Scan for the cell matching the given text and deliver its (X, Y) coordinate at center. 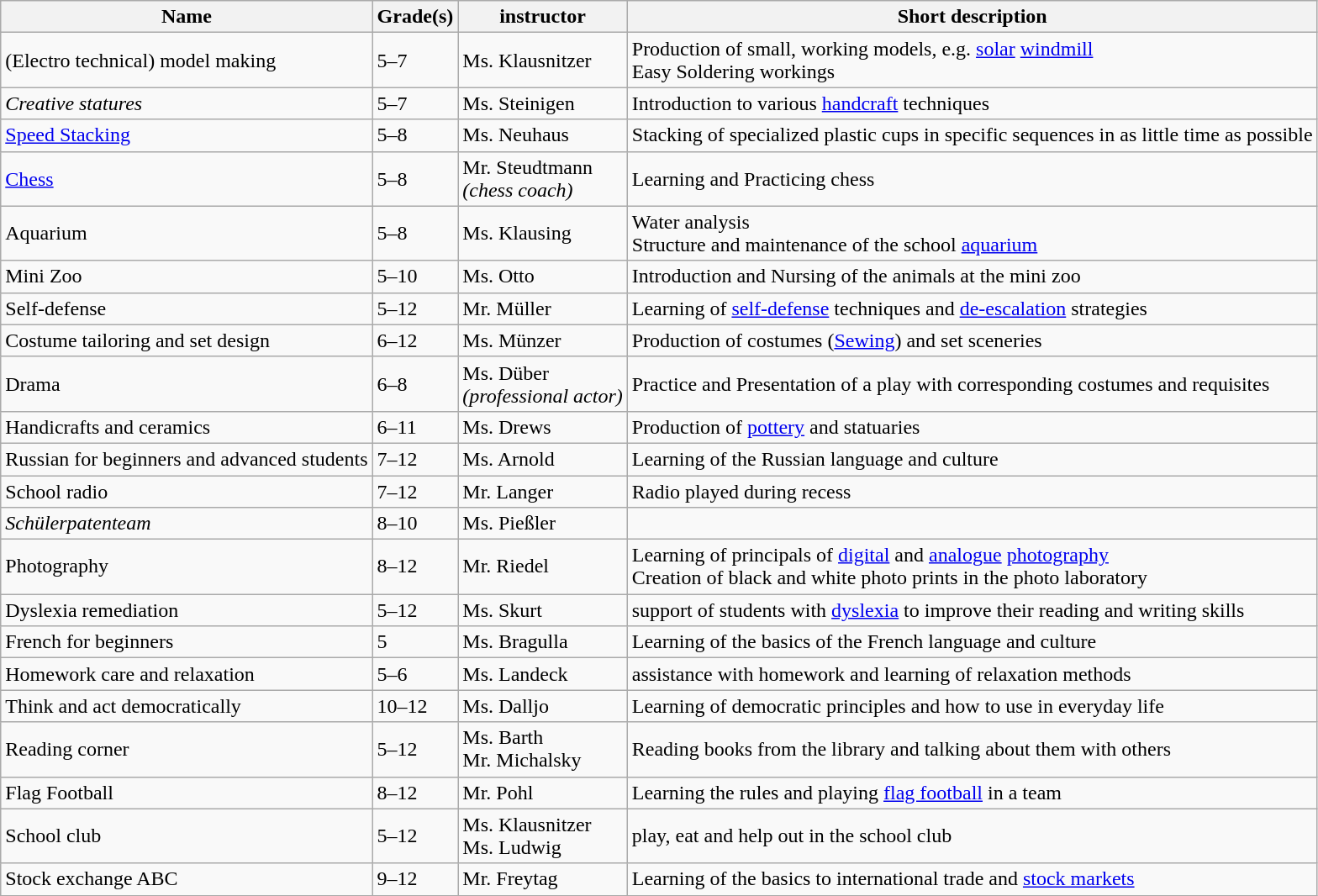
Handicrafts and ceramics (187, 427)
Mr. Pohl (543, 793)
instructor (543, 17)
Drama (187, 383)
Learning the rules and playing flag football in a team (972, 793)
(Electro technical) model making (187, 61)
play, eat and help out in the school club (972, 835)
Ms. Münzer (543, 340)
Mr. Steudtmann(chess coach) (543, 178)
Learning of the basics to international trade and stock markets (972, 879)
Ms. Neuhaus (543, 135)
Dyslexia remediation (187, 610)
Radio played during recess (972, 492)
5–6 (415, 674)
French for beginners (187, 642)
Ms. Arnold (543, 459)
Ms. BarthMr. Michalsky (543, 750)
Ms. Bragulla (543, 642)
Learning of principals of digital and analogue photographyCreation of black and white photo prints in the photo laboratory (972, 567)
Russian for beginners and advanced students (187, 459)
Homework care and relaxation (187, 674)
Ms. Drews (543, 427)
Production of costumes (Sewing) and set sceneries (972, 340)
Ms. Pießler (543, 524)
Learning and Practicing chess (972, 178)
Creative statures (187, 103)
Practice and Presentation of a play with corresponding costumes and requisites (972, 383)
Learning of self-defense techniques and de-escalation strategies (972, 308)
Learning of democratic principles and how to use in everyday life (972, 706)
Name (187, 17)
Schülerpatenteam (187, 524)
Water analysisStructure and maintenance of the school aquarium (972, 234)
Learning of the basics of the French language and culture (972, 642)
Short description (972, 17)
Ms. Klausing (543, 234)
Chess (187, 178)
Mr. Langer (543, 492)
Self-defense (187, 308)
Learning of the Russian language and culture (972, 459)
Flag Football (187, 793)
Ms. Düber(professional actor) (543, 383)
Stock exchange ABC (187, 879)
Mr. Riedel (543, 567)
6–12 (415, 340)
Ms. KlausnitzerMs. Ludwig (543, 835)
Grade(s) (415, 17)
Ms. Otto (543, 277)
Mini Zoo (187, 277)
Photography (187, 567)
Introduction to various handcraft techniques (972, 103)
Ms. Steinigen (543, 103)
Production of small, working models, e.g. solar windmillEasy Soldering workings (972, 61)
Speed Stacking (187, 135)
Aquarium (187, 234)
6–8 (415, 383)
Ms. Skurt (543, 610)
assistance with homework and learning of relaxation methods (972, 674)
School radio (187, 492)
Production of pottery and statuaries (972, 427)
Think and act democratically (187, 706)
Mr. Müller (543, 308)
Introduction and Nursing of the animals at the mini zoo (972, 277)
9–12 (415, 879)
10–12 (415, 706)
support of students with dyslexia to improve their reading and writing skills (972, 610)
Reading books from the library and talking about them with others (972, 750)
Ms. Landeck (543, 674)
Mr. Freytag (543, 879)
6–11 (415, 427)
5–10 (415, 277)
8–10 (415, 524)
Reading corner (187, 750)
Ms. Dalljo (543, 706)
School club (187, 835)
Stacking of specialized plastic cups in specific sequences in as little time as possible (972, 135)
Costume tailoring and set design (187, 340)
5 (415, 642)
Ms. Klausnitzer (543, 61)
